Locate the cell with the specified text and output its (x, y) center coordinate. 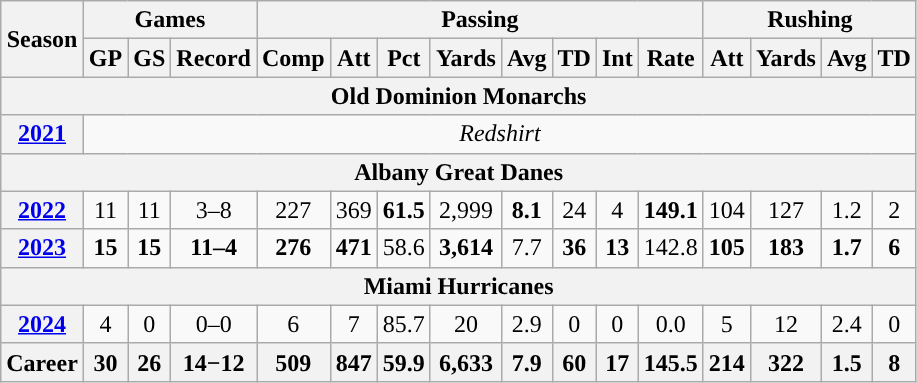
1.7 (846, 248)
Games (170, 20)
214 (726, 362)
36 (574, 248)
Comp (293, 58)
Old Dominion Monarchs (459, 96)
GS (150, 58)
369 (354, 210)
14−12 (214, 362)
2.9 (526, 324)
Int (617, 58)
0–0 (214, 324)
2023 (42, 248)
Career (42, 362)
509 (293, 362)
2,999 (466, 210)
0.0 (670, 324)
Pct (404, 58)
20 (466, 324)
26 (150, 362)
Rushing (810, 20)
3–8 (214, 210)
Season (42, 39)
2021 (42, 134)
142.8 (670, 248)
58.6 (404, 248)
60 (574, 362)
Passing (480, 20)
847 (354, 362)
105 (726, 248)
127 (786, 210)
2022 (42, 210)
2 (894, 210)
149.1 (670, 210)
7.7 (526, 248)
276 (293, 248)
6,633 (466, 362)
85.7 (404, 324)
12 (786, 324)
322 (786, 362)
1.5 (846, 362)
17 (617, 362)
Record (214, 58)
183 (786, 248)
11–4 (214, 248)
5 (726, 324)
2.4 (846, 324)
1.2 (846, 210)
145.5 (670, 362)
8 (894, 362)
471 (354, 248)
2024 (42, 324)
8.1 (526, 210)
104 (726, 210)
GP (105, 58)
227 (293, 210)
61.5 (404, 210)
7 (354, 324)
3,614 (466, 248)
Redshirt (500, 134)
Albany Great Danes (459, 172)
Rate (670, 58)
30 (105, 362)
13 (617, 248)
59.9 (404, 362)
7.9 (526, 362)
Miami Hurricanes (459, 286)
24 (574, 210)
